Locate the cell with the specified text and output its (x, y) center coordinate. 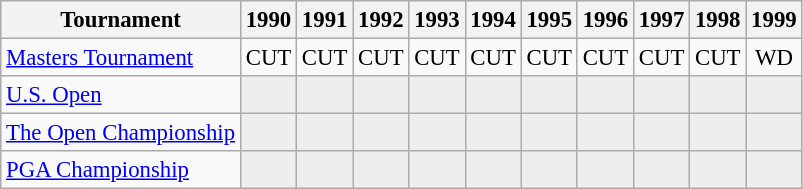
1991 (325, 20)
1994 (493, 20)
1997 (661, 20)
1999 (774, 20)
1993 (437, 20)
PGA Championship (121, 170)
Tournament (121, 20)
1995 (549, 20)
The Open Championship (121, 133)
1996 (605, 20)
1992 (381, 20)
U.S. Open (121, 95)
1990 (268, 20)
WD (774, 58)
Masters Tournament (121, 58)
1998 (718, 20)
